Extract the [x, y] coordinate from the center of the cell holding the provided text.  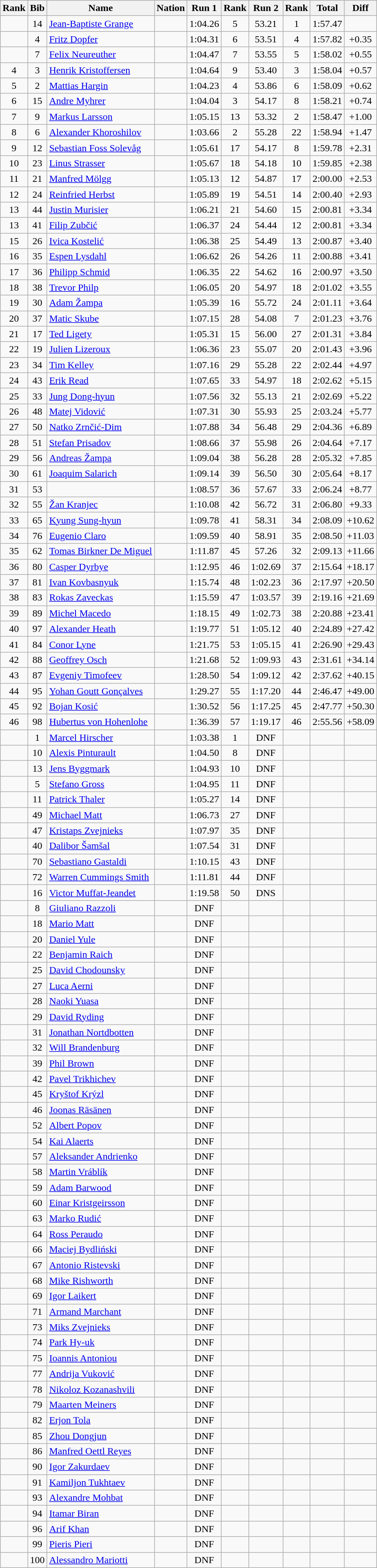
1:28.50 [204, 675]
2:55.56 [327, 722]
Mike Rishworth [100, 1281]
85 [38, 1435]
1:10.15 [204, 861]
1:04.31 [204, 39]
1:36.39 [204, 722]
2:15.64 [327, 567]
90 [38, 1467]
Stefan Prisadov [100, 442]
Victor Muffat-Jeandet [100, 892]
Zhou Dongjun [100, 1435]
+7.17 [361, 442]
David Chodounsky [100, 970]
Kai Alaerts [100, 1141]
57.67 [266, 489]
Will Brandenburg [100, 1048]
Linus Strasser [100, 163]
1:07.16 [204, 365]
+40.15 [361, 675]
1:04.64 [204, 70]
+3.96 [361, 349]
Žan Kranjec [100, 505]
Kamiljon Tukhtaev [100, 1482]
54.08 [266, 318]
Bojan Kosić [100, 707]
Aleksander Andrienko [100, 1156]
+5.77 [361, 411]
+29.43 [361, 644]
Mattias Hargin [100, 86]
+3.64 [361, 303]
Espen Lysdahl [100, 256]
1:07.15 [204, 318]
Sebastiano Gastaldi [100, 861]
54.51 [266, 194]
+3.55 [361, 287]
1:15.59 [204, 598]
60 [38, 1203]
53.32 [266, 117]
58.31 [266, 520]
75 [38, 1358]
Jens Byggmark [100, 769]
Tim Kelley [100, 365]
Natko Zrnčić-Dim [100, 427]
+3.84 [361, 334]
Alexander Heath [100, 629]
Benjamin Raich [100, 955]
Alexander Khoroshilov [100, 132]
61 [38, 474]
Andrija Vuković [100, 1374]
56.48 [266, 427]
Tomas Birkner De Miguel [100, 551]
56.72 [266, 505]
Felix Neureuther [100, 55]
1:58.04 [327, 70]
1:10.08 [204, 505]
+18.17 [361, 567]
1:58.02 [327, 55]
1:05.12 [266, 629]
1:07.97 [204, 830]
1:06.38 [204, 241]
96 [38, 1529]
54.62 [266, 272]
62 [38, 551]
68 [38, 1281]
Itamar Biran [100, 1513]
58 [38, 1172]
1:04.50 [204, 753]
Adam Barwood [100, 1188]
Ivan Kovbasnyuk [100, 582]
1:05.61 [204, 148]
54.44 [266, 225]
94 [38, 1513]
+10.62 [361, 520]
Matic Skube [100, 318]
Phil Brown [100, 1063]
53.21 [266, 24]
1:06.21 [204, 210]
86 [38, 1451]
Conor Lyne [100, 644]
1:04.26 [204, 24]
Justin Murisier [100, 210]
1:08.57 [204, 489]
63 [38, 1219]
1:05.31 [204, 334]
83 [38, 598]
59 [38, 1188]
+27.42 [361, 629]
2:19.16 [327, 598]
Park Hy-uk [100, 1343]
1:18.15 [204, 613]
Nikoloz Kozanashvili [100, 1389]
54.49 [266, 241]
Kristaps Zvejnieks [100, 830]
1:06.05 [204, 287]
+0.74 [361, 101]
Michael Matt [100, 815]
Henrik Kristoffersen [100, 70]
1:06.36 [204, 349]
Armand Marchant [100, 1312]
1:19.58 [204, 892]
1:04.93 [204, 769]
Eugenio Claro [100, 536]
81 [38, 582]
65 [38, 520]
1:58.09 [327, 86]
+2.31 [361, 148]
1:07.88 [204, 427]
Filip Zubčić [100, 225]
1:57.82 [327, 39]
Martin Vráblík [100, 1172]
1:09.12 [266, 675]
Trevor Philp [100, 287]
Evgeniy Timofeev [100, 675]
1:06.73 [204, 815]
+2.53 [361, 179]
76 [38, 536]
Geoffrey Osch [100, 660]
Yohan Goutt Gonçalves [100, 691]
Alexis Pinturault [100, 753]
Run 2 [266, 8]
Erik Read [100, 380]
1:59.78 [327, 148]
Pieris Pieri [100, 1544]
2:02.62 [327, 380]
Igor Zakurdaev [100, 1467]
Andreas Žampa [100, 458]
Michel Macedo [100, 613]
2:20.88 [327, 613]
2:24.89 [327, 629]
55.98 [266, 442]
Julien Lizeroux [100, 349]
2:01.31 [327, 334]
+5.15 [361, 380]
93 [38, 1498]
1:07.65 [204, 380]
1:57.47 [327, 24]
1:02.73 [266, 613]
1:03.66 [204, 132]
1:17.25 [266, 707]
77 [38, 1374]
1:09.78 [204, 520]
2:00.00 [327, 179]
87 [38, 675]
Alessandro Mariotti [100, 1560]
Pavel Trikhichev [100, 1079]
72 [38, 877]
54.87 [266, 179]
David Ryding [100, 1017]
1:03.38 [204, 738]
53.55 [266, 55]
56.00 [266, 334]
66 [38, 1250]
+5.22 [361, 396]
53.51 [266, 39]
Hubertus von Hohenlohe [100, 722]
2:04.64 [327, 442]
Markus Larsson [100, 117]
2:46.47 [327, 691]
DNS [266, 892]
Erjon Tola [100, 1420]
Patrick Thaler [100, 799]
+49.00 [361, 691]
+4.97 [361, 365]
+1.00 [361, 117]
+8.77 [361, 489]
70 [38, 861]
+3.50 [361, 272]
+7.85 [361, 458]
79 [38, 1405]
Diff [361, 8]
Miks Zvejnieks [100, 1327]
1:05.13 [204, 179]
+34.14 [361, 660]
+6.89 [361, 427]
Kryštof Krýzl [100, 1094]
1:58.94 [327, 132]
Maarten Meiners [100, 1405]
Igor Laikert [100, 1296]
2:47.77 [327, 707]
1:02.23 [266, 582]
2:01.02 [327, 287]
88 [38, 660]
1:09.14 [204, 474]
1:07.31 [204, 411]
1:15.74 [204, 582]
67 [38, 1265]
Philipp Schmid [100, 272]
+58.09 [361, 722]
1:04.04 [204, 101]
1:19.17 [266, 722]
57.26 [266, 551]
+2.38 [361, 163]
1:09.93 [266, 660]
Alexandre Mohbat [100, 1498]
Einar Kristgeirsson [100, 1203]
Nation [171, 8]
Manfred Oettl Reyes [100, 1451]
2:02.44 [327, 365]
91 [38, 1482]
2:00.88 [327, 256]
+1.47 [361, 132]
Matej Vidović [100, 411]
Ivica Kostelić [100, 241]
Naoki Yuasa [100, 1001]
2:00.87 [327, 241]
1:11.87 [204, 551]
69 [38, 1296]
+50.30 [361, 707]
1:08.66 [204, 442]
2:01.23 [327, 318]
1:05.67 [204, 163]
+0.55 [361, 55]
95 [38, 691]
1:21.75 [204, 644]
71 [38, 1312]
1:05.89 [204, 194]
Andre Myhrer [100, 101]
1:30.52 [204, 707]
+3.40 [361, 241]
1:03.57 [266, 598]
80 [38, 567]
Giuliano Razzoli [100, 908]
Joaquim Salarich [100, 474]
2:26.90 [327, 644]
+11.03 [361, 536]
Mario Matt [100, 923]
Manfred Mölgg [100, 179]
1:07.56 [204, 396]
1:04.23 [204, 86]
1:09.04 [204, 458]
Rokas Zaveckas [100, 598]
Casper Dyrbye [100, 567]
1:06.62 [204, 256]
2:06.80 [327, 505]
2:01.11 [327, 303]
Kyung Sung-hyun [100, 520]
Total [327, 8]
54.26 [266, 256]
Reinfried Herbst [100, 194]
1:11.81 [204, 877]
Name [100, 8]
84 [38, 644]
1:06.35 [204, 272]
Jonathan Nortdbotten [100, 1032]
54.18 [266, 163]
Adam Žampa [100, 303]
2:05.64 [327, 474]
Warren Cummings Smith [100, 877]
53.86 [266, 86]
+20.50 [361, 582]
1:59.85 [327, 163]
56.28 [266, 458]
64 [38, 1234]
2:00.40 [327, 194]
+0.57 [361, 70]
1:05.39 [204, 303]
1:12.95 [204, 567]
1:58.21 [327, 101]
2:37.62 [327, 675]
1:09.59 [204, 536]
1:58.47 [327, 117]
Dalibor Šamšal [100, 846]
+0.62 [361, 86]
53.40 [266, 70]
Sebastian Foss Solevåg [100, 148]
Ioannis Antoniou [100, 1358]
Antonio Ristevski [100, 1265]
+9.33 [361, 505]
Stefano Gross [100, 784]
Jean-Baptiste Grange [100, 24]
1:04.47 [204, 55]
2:01.43 [327, 349]
1:02.69 [266, 567]
1:19.77 [204, 629]
Marko Rudić [100, 1219]
98 [38, 722]
1:05.27 [204, 799]
2:06.24 [327, 489]
89 [38, 613]
73 [38, 1327]
Bib [38, 8]
2:02.69 [327, 396]
2:31.61 [327, 660]
1:07.54 [204, 846]
+2.93 [361, 194]
100 [38, 1560]
2:03.24 [327, 411]
+8.17 [361, 474]
92 [38, 707]
55.72 [266, 303]
55.13 [266, 396]
97 [38, 629]
99 [38, 1544]
1:29.27 [204, 691]
2:00.97 [327, 272]
54.60 [266, 210]
74 [38, 1343]
Jung Dong-hyun [100, 396]
1:06.37 [204, 225]
Ted Ligety [100, 334]
Fritz Dopfer [100, 39]
55.93 [266, 411]
2:08.50 [327, 536]
78 [38, 1389]
Daniel Yule [100, 939]
2:09.13 [327, 551]
Luca Aerni [100, 986]
+11.66 [361, 551]
55.07 [266, 349]
1:17.20 [266, 691]
56.50 [266, 474]
2:05.32 [327, 458]
+3.41 [361, 256]
Maciej Bydliński [100, 1250]
1:21.68 [204, 660]
2:04.36 [327, 427]
Albert Popov [100, 1125]
2:08.09 [327, 520]
Joonas Räsänen [100, 1110]
Ross Peraudo [100, 1234]
Run 1 [204, 8]
+23.41 [361, 613]
58.91 [266, 536]
1:04.95 [204, 784]
Arif Khan [100, 1529]
2:17.97 [327, 582]
+21.69 [361, 598]
82 [38, 1420]
+3.76 [361, 318]
Marcel Hirscher [100, 738]
+0.35 [361, 39]
